Detect which cell encompasses the target text, then output its (X, Y) center coordinate. 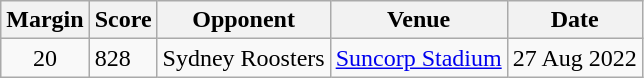
Date (574, 20)
Opponent (244, 20)
Sydney Roosters (244, 58)
Margin (45, 20)
828 (123, 58)
Suncorp Stadium (418, 58)
27 Aug 2022 (574, 58)
Score (123, 20)
20 (45, 58)
Venue (418, 20)
